Extract the (X, Y) coordinate from the center of the cell holding the provided text.  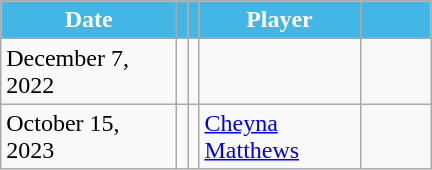
Player (280, 20)
December 7, 2022 (89, 72)
October 15, 2023 (89, 136)
Date (89, 20)
Cheyna Matthews (280, 136)
